Provide the (X, Y) coordinate of the cell's center where the given text is located.  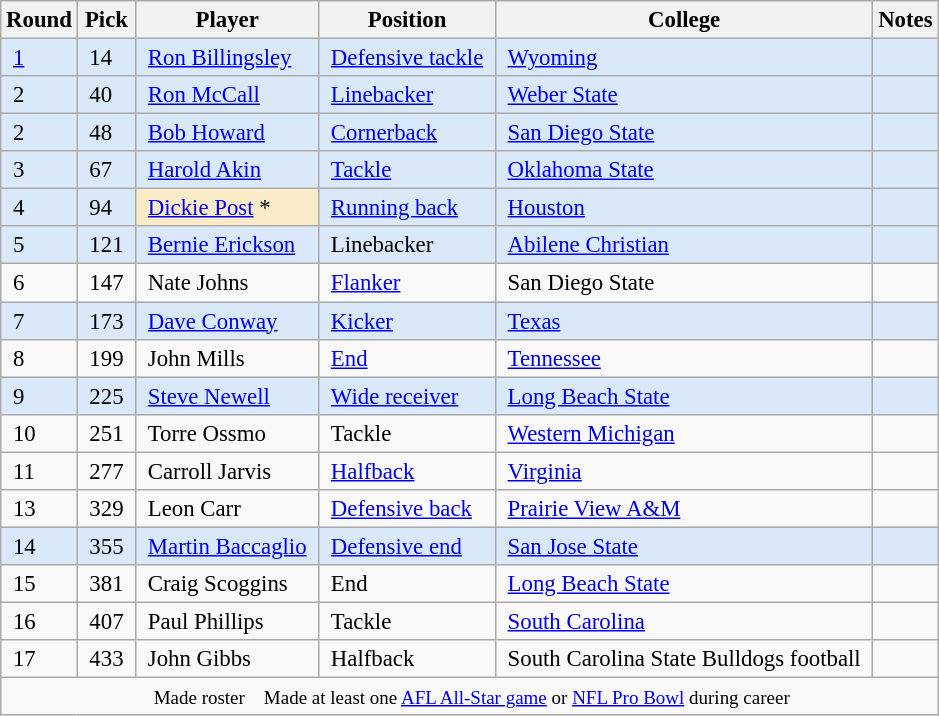
7 (39, 321)
Texas (684, 321)
South Carolina (684, 621)
Abilene Christian (684, 245)
199 (106, 358)
11 (39, 471)
121 (106, 245)
8 (39, 358)
Wide receiver (408, 396)
John Gibbs (228, 659)
251 (106, 433)
Defensive tackle (408, 58)
13 (39, 509)
355 (106, 546)
381 (106, 584)
94 (106, 208)
Carroll Jarvis (228, 471)
407 (106, 621)
Defensive end (408, 546)
67 (106, 170)
John Mills (228, 358)
Nate Johns (228, 283)
15 (39, 584)
Weber State (684, 95)
Houston (684, 208)
Kicker (408, 321)
Player (228, 20)
433 (106, 659)
South Carolina State Bulldogs football (684, 659)
329 (106, 509)
Cornerback (408, 133)
Virginia (684, 471)
Defensive back (408, 509)
Martin Baccaglio (228, 546)
4 (39, 208)
Dickie Post * (228, 208)
Running back (408, 208)
San Jose State (684, 546)
Bob Howard (228, 133)
Tennessee (684, 358)
Round (39, 20)
Paul Phillips (228, 621)
Dave Conway (228, 321)
Craig Scoggins (228, 584)
Notes (906, 20)
225 (106, 396)
Western Michigan (684, 433)
5 (39, 245)
Bernie Erickson (228, 245)
Leon Carr (228, 509)
48 (106, 133)
1 (39, 58)
Steve Newell (228, 396)
Prairie View A&M (684, 509)
17 (39, 659)
16 (39, 621)
Ron Billingsley (228, 58)
Harold Akin (228, 170)
3 (39, 170)
Wyoming (684, 58)
Flanker (408, 283)
Oklahoma State (684, 170)
173 (106, 321)
6 (39, 283)
Pick (106, 20)
9 (39, 396)
10 (39, 433)
40 (106, 95)
Ron McCall (228, 95)
College (684, 20)
277 (106, 471)
Position (408, 20)
147 (106, 283)
Torre Ossmo (228, 433)
Made roster Made at least one AFL All-Star game or NFL Pro Bowl during career (470, 697)
